For the text-containing cell, return its midpoint in (x, y) coordinate format. 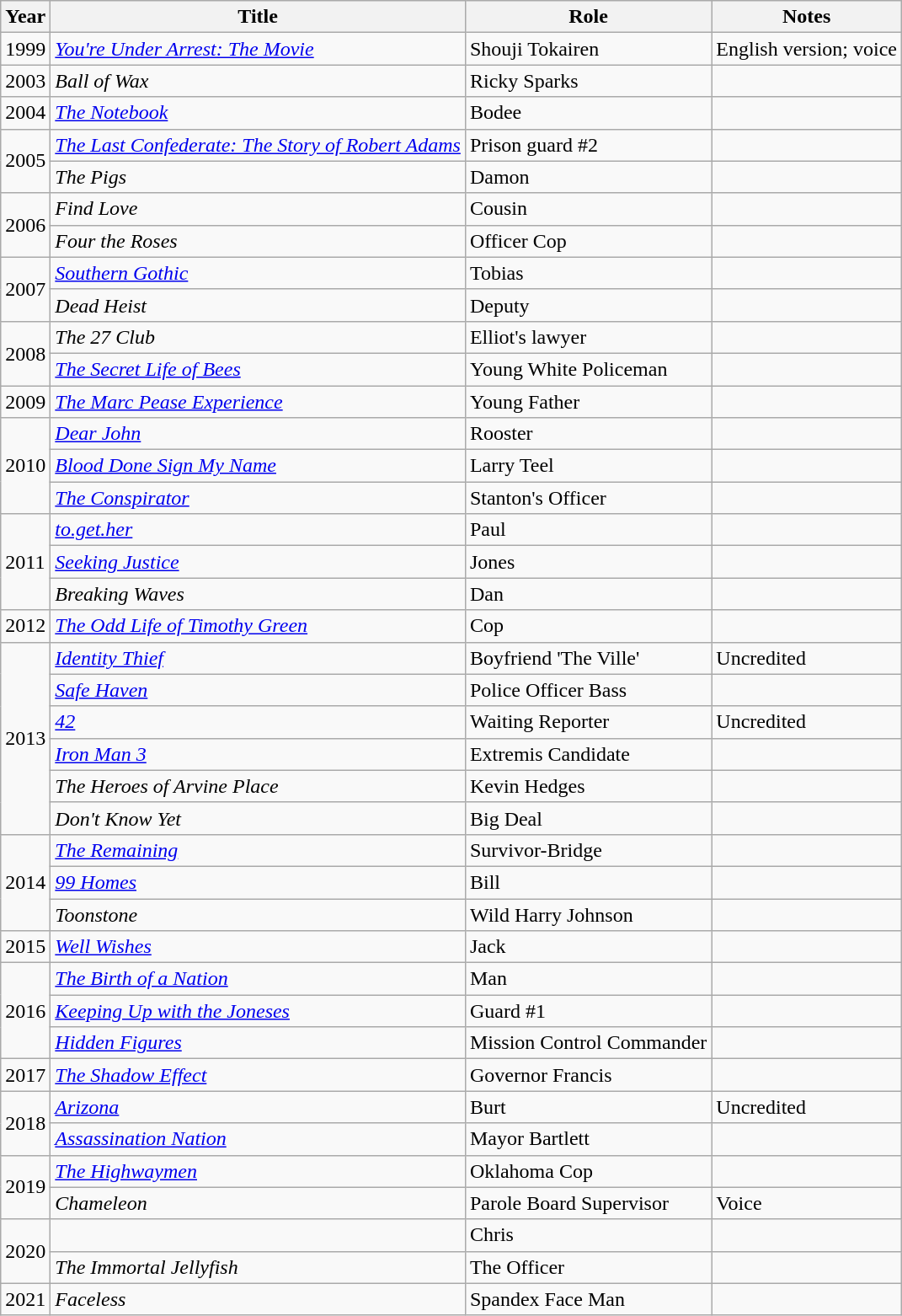
Assassination Nation (258, 1139)
2004 (25, 113)
The Immortal Jellyfish (258, 1267)
The Notebook (258, 113)
Find Love (258, 209)
Damon (588, 177)
The Secret Life of Bees (258, 369)
Identity Thief (258, 658)
Southern Gothic (258, 273)
2011 (25, 562)
2019 (25, 1187)
Burt (588, 1107)
Kevin Hedges (588, 786)
Police Officer Bass (588, 690)
Mayor Bartlett (588, 1139)
You're Under Arrest: The Movie (258, 49)
42 (258, 722)
2008 (25, 353)
2014 (25, 882)
Dead Heist (258, 305)
The 27 Club (258, 337)
Title (258, 17)
The Highwaymen (258, 1171)
Man (588, 979)
2007 (25, 289)
Jack (588, 947)
to.get.her (258, 530)
Blood Done Sign My Name (258, 466)
2013 (25, 738)
Waiting Reporter (588, 722)
Safe Haven (258, 690)
Chameleon (258, 1203)
2021 (25, 1299)
Faceless (258, 1299)
Role (588, 17)
2018 (25, 1123)
2006 (25, 225)
Well Wishes (258, 947)
Deputy (588, 305)
Voice (807, 1203)
English version; voice (807, 49)
2003 (25, 81)
Rooster (588, 434)
Four the Roses (258, 241)
2010 (25, 466)
99 Homes (258, 882)
Stanton's Officer (588, 498)
Young Father (588, 402)
Cousin (588, 209)
Paul (588, 530)
2005 (25, 161)
Ball of Wax (258, 81)
Elliot's lawyer (588, 337)
Shouji Tokairen (588, 49)
Bill (588, 882)
Notes (807, 17)
Parole Board Supervisor (588, 1203)
The Last Confederate: The Story of Robert Adams (258, 145)
Survivor-Bridge (588, 850)
Toonstone (258, 914)
The Odd Life of Timothy Green (258, 626)
Spandex Face Man (588, 1299)
Prison guard #2 (588, 145)
Young White Policeman (588, 369)
Dear John (258, 434)
Cop (588, 626)
2020 (25, 1251)
Don't Know Yet (258, 818)
Year (25, 17)
Iron Man 3 (258, 754)
Bodee (588, 113)
Chris (588, 1235)
Oklahoma Cop (588, 1171)
Guard #1 (588, 1011)
Tobias (588, 273)
The Birth of a Nation (258, 979)
Jones (588, 562)
Governor Francis (588, 1075)
Big Deal (588, 818)
2016 (25, 1011)
2017 (25, 1075)
Hidden Figures (258, 1043)
Ricky Sparks (588, 81)
Mission Control Commander (588, 1043)
Arizona (258, 1107)
The Marc Pease Experience (258, 402)
1999 (25, 49)
Wild Harry Johnson (588, 914)
The Shadow Effect (258, 1075)
Keeping Up with the Joneses (258, 1011)
Breaking Waves (258, 594)
Extremis Candidate (588, 754)
2009 (25, 402)
Boyfriend 'The Ville' (588, 658)
Seeking Justice (258, 562)
The Conspirator (258, 498)
The Pigs (258, 177)
The Remaining (258, 850)
Dan (588, 594)
2015 (25, 947)
The Officer (588, 1267)
Officer Cop (588, 241)
Larry Teel (588, 466)
The Heroes of Arvine Place (258, 786)
2012 (25, 626)
